Scan for the cell matching the given text and deliver its [X, Y] coordinate at center. 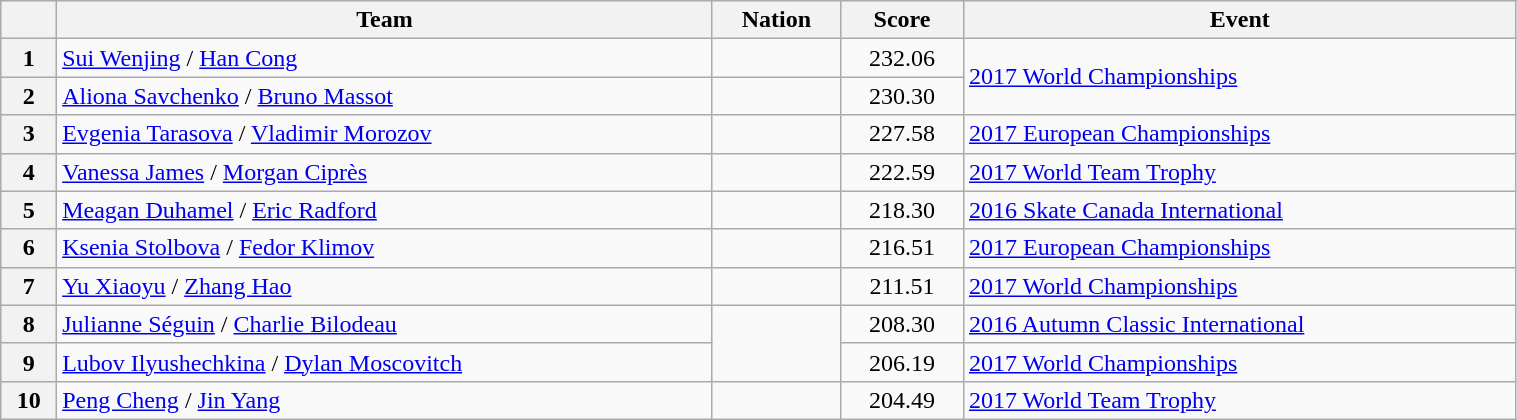
4 [29, 172]
Event [1240, 20]
Nation [776, 20]
232.06 [902, 58]
211.51 [902, 286]
204.49 [902, 400]
Meagan Duhamel / Eric Radford [385, 210]
Julianne Séguin / Charlie Bilodeau [385, 324]
1 [29, 58]
Score [902, 20]
Aliona Savchenko / Bruno Massot [385, 96]
230.30 [902, 96]
8 [29, 324]
9 [29, 362]
227.58 [902, 134]
Evgenia Tarasova / Vladimir Morozov [385, 134]
Vanessa James / Morgan Ciprès [385, 172]
206.19 [902, 362]
10 [29, 400]
7 [29, 286]
216.51 [902, 248]
Sui Wenjing / Han Cong [385, 58]
Team [385, 20]
Yu Xiaoyu / Zhang Hao [385, 286]
2016 Skate Canada International [1240, 210]
6 [29, 248]
218.30 [902, 210]
3 [29, 134]
Lubov Ilyushechkina / Dylan Moscovitch [385, 362]
5 [29, 210]
Peng Cheng / Jin Yang [385, 400]
2016 Autumn Classic International [1240, 324]
208.30 [902, 324]
2 [29, 96]
222.59 [902, 172]
Ksenia Stolbova / Fedor Klimov [385, 248]
